Return the [X, Y] coordinate for the center point of the cell that contains the specified text.  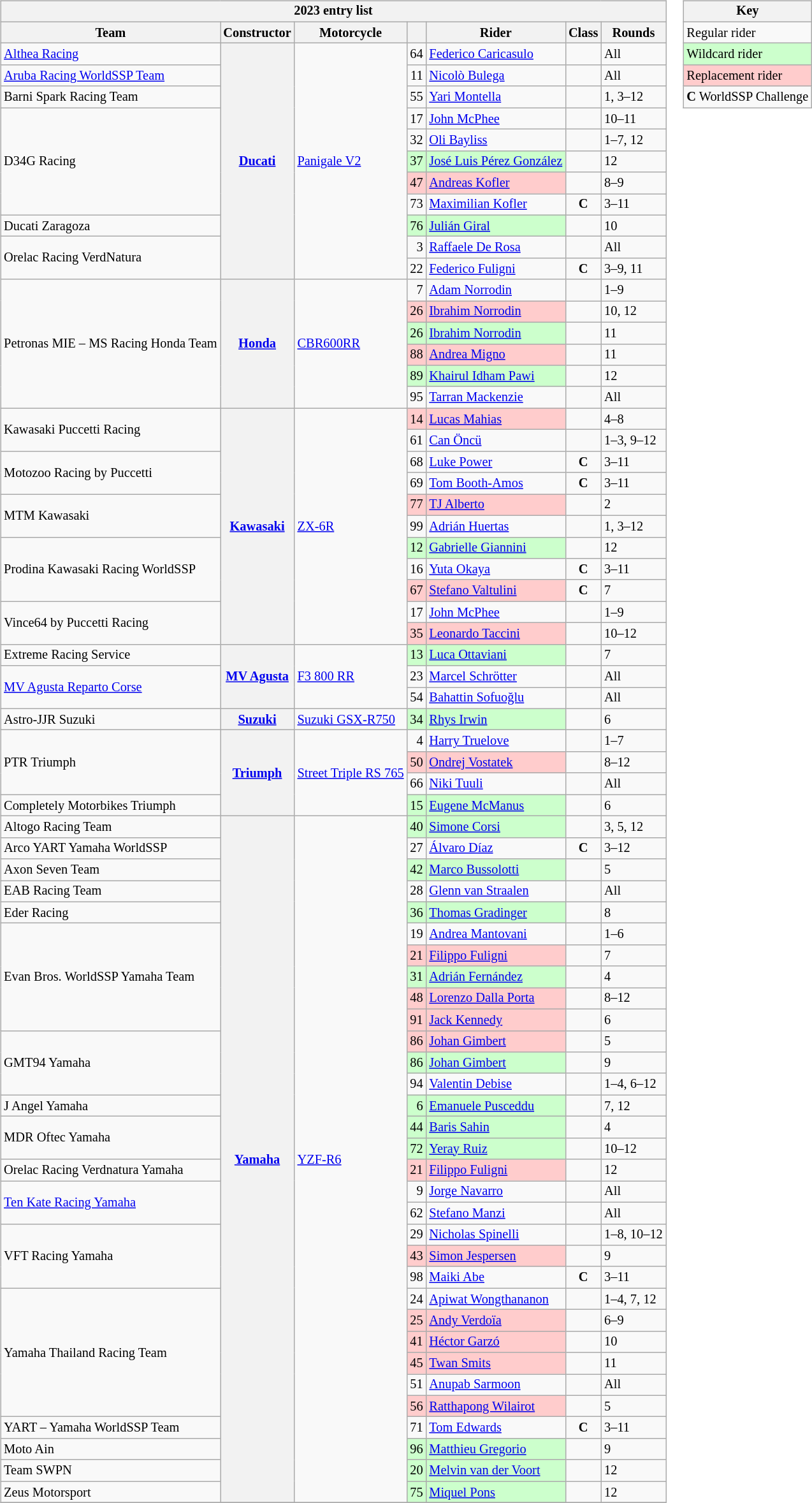
3 [416, 247]
96 [416, 1449]
Suzuki [257, 719]
Andreas Kofler [496, 183]
ZX-6R [351, 526]
Matthieu Gregorio [496, 1449]
1–4, 6–12 [634, 1084]
J Angel Yamaha [110, 1106]
62 [416, 1213]
Niki Tuuli [496, 784]
Tom Edwards [496, 1428]
25 [416, 1321]
Rhys Irwin [496, 719]
MV Agusta Reparto Corse [110, 687]
Yari Montella [496, 97]
Federico Caricasulo [496, 54]
16 [416, 569]
29 [416, 1235]
1–7 [634, 741]
D34G Racing [110, 161]
Eder Racing [110, 913]
32 [416, 140]
75 [416, 1492]
Stefano Valtulini [496, 590]
Althea Racing [110, 54]
C WorldSSP Challenge [748, 97]
Yuta Okaya [496, 569]
Petronas MIE – MS Racing Honda Team [110, 344]
Emanuele Pusceddu [496, 1106]
55 [416, 97]
Motozoo Racing by Puccetti [110, 472]
1–3, 9–12 [634, 441]
Nicolò Bulega [496, 76]
1–8, 10–12 [634, 1235]
67 [416, 590]
Andrea Migno [496, 355]
Evan Bros. WorldSSP Yamaha Team [110, 977]
Rounds [634, 33]
Tom Booth-Amos [496, 483]
Key [748, 11]
Kawasaki [257, 526]
3–9, 11 [634, 269]
Altogo Racing Team [110, 827]
Wildcard rider [748, 54]
13 [416, 655]
Anupab Sarmoon [496, 1385]
Apiwat Wongthananon [496, 1299]
Orelac Racing Verdnatura Yamaha [110, 1170]
8 [634, 913]
23 [416, 677]
45 [416, 1363]
Rider [496, 33]
61 [416, 441]
20 [416, 1470]
2 [634, 505]
Federico Fuligni [496, 269]
Oli Bayliss [496, 140]
José Luis Pérez González [496, 161]
24 [416, 1299]
22 [416, 269]
98 [416, 1277]
64 [416, 54]
Class [583, 33]
Aruba Racing WorldSSP Team [110, 76]
76 [416, 226]
15 [416, 805]
Regular rider [748, 33]
1–7, 12 [634, 140]
Zeus Motorsport [110, 1492]
Simon Jespersen [496, 1256]
Lorenzo Dalla Porta [496, 999]
Luke Power [496, 462]
Honda [257, 344]
Marcel Schrötter [496, 677]
MV Agusta [257, 676]
Tarran Mackenzie [496, 397]
Astro-JJR Suzuki [110, 719]
Ondrej Vostatek [496, 763]
Axon Seven Team [110, 870]
Twan Smits [496, 1363]
3–12 [634, 848]
Melvin van der Voort [496, 1470]
10–11 [634, 119]
34 [416, 719]
Motorcycle [351, 33]
31 [416, 977]
Team [110, 33]
8–9 [634, 183]
3, 5, 12 [634, 827]
99 [416, 526]
Prodina Kawasaki Racing WorldSSP [110, 569]
Yamaha [257, 1159]
73 [416, 205]
14 [416, 419]
89 [416, 376]
95 [416, 397]
Gabrielle Giannini [496, 548]
Ducati [257, 161]
1–4, 7, 12 [634, 1299]
Yamaha Thailand Racing Team [110, 1353]
Adam Norrodin [496, 290]
56 [416, 1406]
Extreme Racing Service [110, 655]
Andy Verdoïa [496, 1321]
91 [416, 1020]
Replacement rider [748, 76]
Constructor [257, 33]
Julián Giral [496, 226]
Kawasaki Puccetti Racing [110, 430]
F3 800 RR [351, 676]
Jack Kennedy [496, 1020]
Triumph [257, 773]
Ten Kate Racing Yamaha [110, 1203]
MTM Kawasaki [110, 515]
Thomas Gradinger [496, 913]
2023 entry list [333, 11]
Ratthapong Wilairot [496, 1406]
Yeray Ruiz [496, 1148]
Baris Sahin [496, 1127]
37 [416, 161]
Marco Bussolotti [496, 870]
PTR Triumph [110, 763]
Orelac Racing VerdNatura [110, 258]
VFT Racing Yamaha [110, 1256]
77 [416, 505]
Raffaele De Rosa [496, 247]
Moto Ain [110, 1449]
4–8 [634, 419]
Álvaro Díaz [496, 848]
YART – Yamaha WorldSSP Team [110, 1428]
Team SWPN [110, 1470]
51 [416, 1385]
Vince64 by Puccetti Racing [110, 622]
Andrea Mantovani [496, 934]
Maiki Abe [496, 1277]
Khairul Idham Pawi [496, 376]
Adrián Huertas [496, 526]
35 [416, 634]
Eugene McManus [496, 805]
1–6 [634, 934]
68 [416, 462]
Glenn van Straalen [496, 891]
YZF-R6 [351, 1159]
43 [416, 1256]
Miquel Pons [496, 1492]
Nicholas Spinelli [496, 1235]
GMT94 Yamaha [110, 1062]
50 [416, 763]
MDR Oftec Yamaha [110, 1138]
Lucas Mahias [496, 419]
Panigale V2 [351, 161]
Harry Truelove [496, 741]
Suzuki GSX-R750 [351, 719]
6–9 [634, 1321]
Héctor Garzó [496, 1342]
Bahattin Sofuoğlu [496, 698]
54 [416, 698]
Adrián Fernández [496, 977]
Luca Ottaviani [496, 655]
Ducati Zaragoza [110, 226]
28 [416, 891]
27 [416, 848]
41 [416, 1342]
48 [416, 999]
Stefano Manzi [496, 1213]
Completely Motorbikes Triumph [110, 805]
Simone Corsi [496, 827]
72 [416, 1148]
10, 12 [634, 312]
CBR600RR [351, 344]
EAB Racing Team [110, 891]
71 [416, 1428]
19 [416, 934]
42 [416, 870]
Can Öncü [496, 441]
Arco YART Yamaha WorldSSP [110, 848]
69 [416, 483]
Street Triple RS 765 [351, 773]
Maximilian Kofler [496, 205]
47 [416, 183]
66 [416, 784]
Valentin Debise [496, 1084]
TJ Alberto [496, 505]
94 [416, 1084]
44 [416, 1127]
36 [416, 913]
40 [416, 827]
Jorge Navarro [496, 1192]
7, 12 [634, 1106]
Barni Spark Racing Team [110, 97]
Leonardo Taccini [496, 634]
88 [416, 355]
